From the cell containing the given text, extract its center point as [x, y] coordinate. 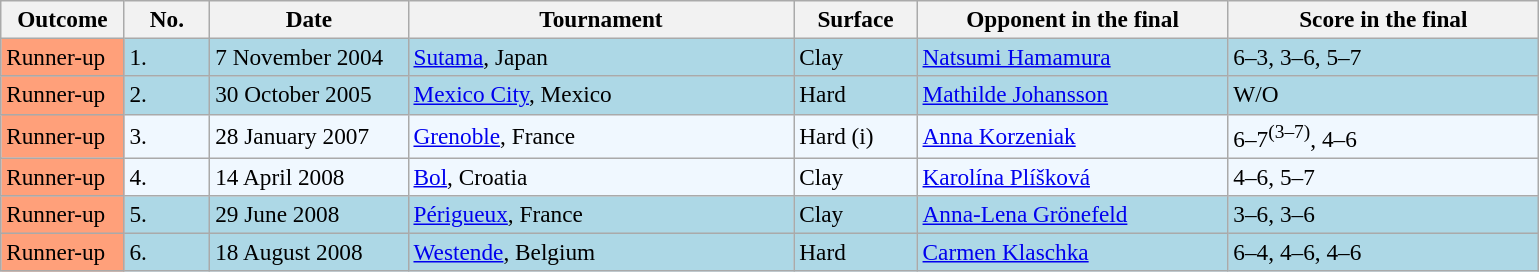
Karolína Plíšková [1072, 177]
6–3, 3–6, 5–7 [1384, 57]
4–6, 5–7 [1384, 177]
Périgueux, France [601, 214]
5. [167, 214]
Anna-Lena Grönefeld [1072, 214]
Outcome [62, 19]
3. [167, 136]
Grenoble, France [601, 136]
Mexico City, Mexico [601, 95]
14 April 2008 [309, 177]
2. [167, 95]
Hard (i) [856, 136]
Carmen Klaschka [1072, 252]
6–7(3–7), 4–6 [1384, 136]
6–4, 4–6, 4–6 [1384, 252]
4. [167, 177]
30 October 2005 [309, 95]
Tournament [601, 19]
18 August 2008 [309, 252]
7 November 2004 [309, 57]
Anna Korzeniak [1072, 136]
Sutama, Japan [601, 57]
Score in the final [1384, 19]
3–6, 3–6 [1384, 214]
Opponent in the final [1072, 19]
Westende, Belgium [601, 252]
Surface [856, 19]
W/O [1384, 95]
Bol, Croatia [601, 177]
No. [167, 19]
1. [167, 57]
28 January 2007 [309, 136]
29 June 2008 [309, 214]
Date [309, 19]
Natsumi Hamamura [1072, 57]
6. [167, 252]
Mathilde Johansson [1072, 95]
